Return the [X, Y] coordinate for the center point of the cell that contains the specified text.  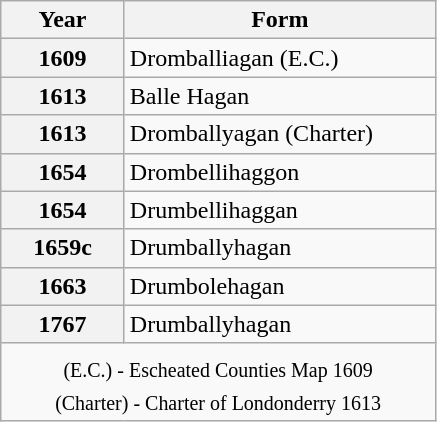
1659c [63, 248]
Balle Hagan [280, 96]
Dromballyagan (Charter) [280, 134]
Dromballiagan (E.C.) [280, 58]
Form [280, 20]
Drumbellihaggan [280, 210]
1767 [63, 324]
1609 [63, 58]
(E.C.) - Escheated Counties Map 1609(Charter) - Charter of Londonderry 1613 [218, 382]
Drombellihaggon [280, 172]
Drumbolehagan [280, 286]
1663 [63, 286]
Year [63, 20]
